Provide the [X, Y] coordinate of the cell's center where the given text is located.  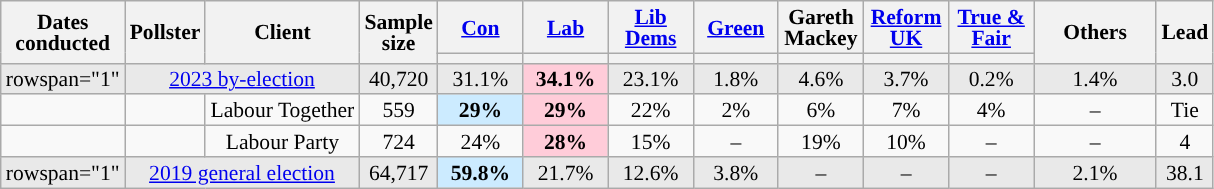
Pollster [166, 32]
64,717 [398, 172]
59.8% [480, 172]
10% [906, 142]
724 [398, 142]
Tie [1184, 110]
38.1 [1184, 172]
40,720 [398, 78]
4.6% [820, 78]
Lab [566, 27]
31.1% [480, 78]
28% [566, 142]
Client [282, 32]
4% [992, 110]
Lead [1184, 32]
Labour Party [282, 142]
19% [820, 142]
6% [820, 110]
Con [480, 27]
4 [1184, 142]
0.2% [992, 78]
3.7% [906, 78]
3.8% [736, 172]
True & Fair [992, 27]
2.1% [1096, 172]
Samplesize [398, 32]
Lib Dems [650, 27]
2023 by-election [242, 78]
Gareth Mackey [820, 27]
15% [650, 142]
21.7% [566, 172]
Others [1096, 32]
Labour Together [282, 110]
7% [906, 110]
1.4% [1096, 78]
Green [736, 27]
Datesconducted [63, 32]
559 [398, 110]
2019 general election [242, 172]
22% [650, 110]
34.1% [566, 78]
24% [480, 142]
1.8% [736, 78]
Reform UK [906, 27]
3.0 [1184, 78]
2% [736, 110]
12.6% [650, 172]
23.1% [650, 78]
